Extract the [X, Y] coordinate from the center of the cell holding the provided text.  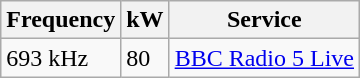
Frequency [61, 20]
693 kHz [61, 58]
kW [145, 20]
BBC Radio 5 Live [264, 58]
80 [145, 58]
Service [264, 20]
